Determine the (X, Y) coordinate at the center of the cell enclosing the given text.  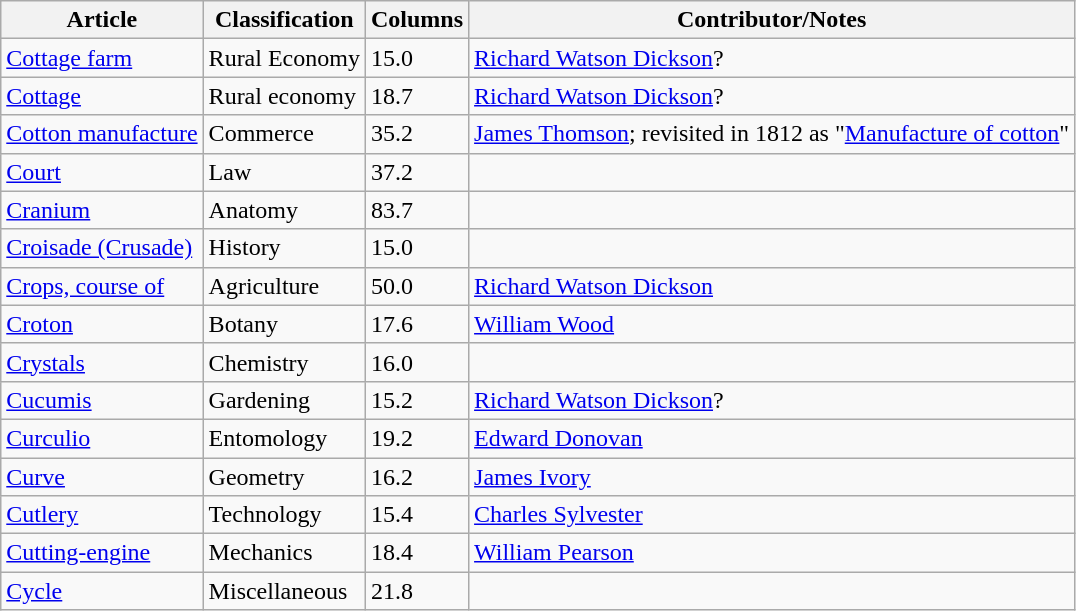
50.0 (416, 286)
Cotton manufacture (102, 134)
Geometry (284, 477)
Rural Economy (284, 58)
Entomology (284, 438)
Curculio (102, 438)
Cucumis (102, 400)
Croton (102, 324)
35.2 (416, 134)
History (284, 248)
19.2 (416, 438)
Crystals (102, 362)
James Thomson; revisited in 1812 as "Manufacture of cotton" (772, 134)
Technology (284, 515)
Cottage (102, 96)
William Wood (772, 324)
Contributor/Notes (772, 20)
Crops, course of (102, 286)
21.8 (416, 591)
Classification (284, 20)
Article (102, 20)
83.7 (416, 210)
Agriculture (284, 286)
Cutting-engine (102, 553)
Rural economy (284, 96)
Law (284, 172)
William Pearson (772, 553)
Miscellaneous (284, 591)
18.4 (416, 553)
James Ivory (772, 477)
Anatomy (284, 210)
Gardening (284, 400)
Cranium (102, 210)
Cutlery (102, 515)
Court (102, 172)
Cottage farm (102, 58)
Edward Donovan (772, 438)
Commerce (284, 134)
Charles Sylvester (772, 515)
Croisade (Crusade) (102, 248)
Richard Watson Dickson (772, 286)
15.2 (416, 400)
16.0 (416, 362)
Curve (102, 477)
17.6 (416, 324)
Chemistry (284, 362)
16.2 (416, 477)
Mechanics (284, 553)
37.2 (416, 172)
Cycle (102, 591)
Botany (284, 324)
Columns (416, 20)
18.7 (416, 96)
15.4 (416, 515)
